Identify which cell holds the provided text, then report its [x, y] central coordinate. 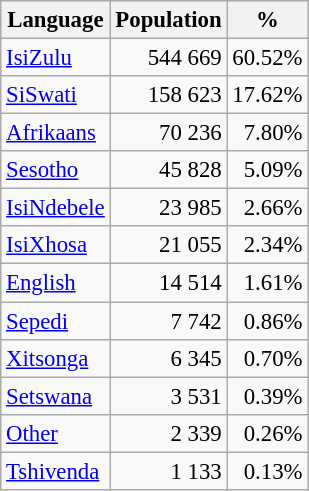
544 669 [168, 58]
5.09% [268, 170]
2.34% [268, 245]
Population [168, 20]
21 055 [168, 245]
Sepedi [56, 321]
Afrikaans [56, 133]
3 531 [168, 396]
IsiZulu [56, 58]
Other [56, 433]
% [268, 20]
1.61% [268, 283]
SiSwati [56, 95]
45 828 [168, 170]
23 985 [168, 208]
2 339 [168, 433]
2.66% [268, 208]
IsiXhosa [56, 245]
7 742 [168, 321]
0.86% [268, 321]
Tshivenda [56, 471]
6 345 [168, 358]
Sesotho [56, 170]
0.13% [268, 471]
Language [56, 20]
60.52% [268, 58]
0.39% [268, 396]
0.70% [268, 358]
English [56, 283]
7.80% [268, 133]
70 236 [168, 133]
14 514 [168, 283]
17.62% [268, 95]
158 623 [168, 95]
IsiNdebele [56, 208]
Xitsonga [56, 358]
0.26% [268, 433]
1 133 [168, 471]
Setswana [56, 396]
